Return (X, Y) of the center of cell containing provided text 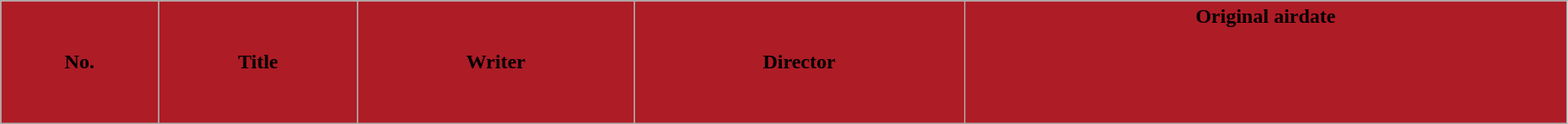
Title (258, 62)
Original airdate (1266, 62)
No. (79, 62)
Director (800, 62)
Writer (496, 62)
